Detect which cell encompasses the target text, then output its (x, y) center coordinate. 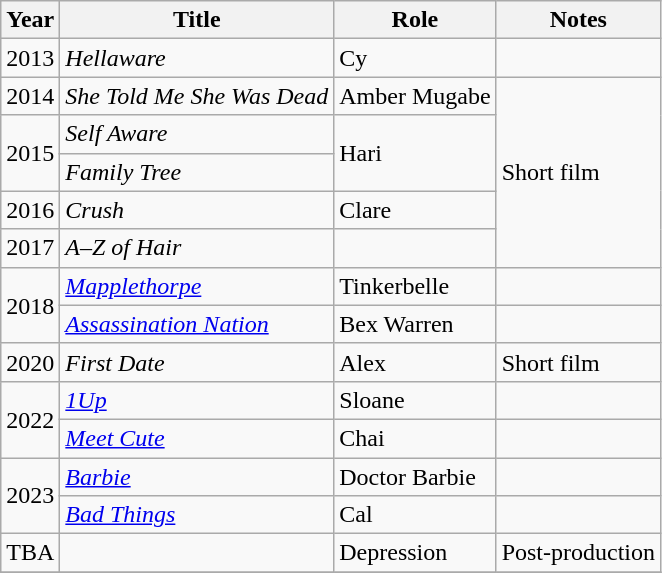
Cal (415, 515)
Hari (415, 153)
Tinkerbelle (415, 286)
2022 (30, 419)
Mapplethorpe (197, 286)
TBA (30, 553)
Chai (415, 438)
Hellaware (197, 58)
Amber Mugabe (415, 96)
Clare (415, 210)
Crush (197, 210)
Year (30, 20)
2017 (30, 248)
Role (415, 20)
Family Tree (197, 172)
Assassination Nation (197, 324)
1Up (197, 400)
Sloane (415, 400)
2016 (30, 210)
2014 (30, 96)
Bad Things (197, 515)
Post-production (578, 553)
2018 (30, 305)
Alex (415, 362)
First Date (197, 362)
Depression (415, 553)
She Told Me She Was Dead (197, 96)
2013 (30, 58)
Bex Warren (415, 324)
2023 (30, 496)
Notes (578, 20)
Self Aware (197, 134)
2020 (30, 362)
2015 (30, 153)
Title (197, 20)
Cy (415, 58)
Doctor Barbie (415, 477)
Barbie (197, 477)
Meet Cute (197, 438)
A–Z of Hair (197, 248)
